Capture the cell that displays the provided text and extract its [X, Y] central coordinate. 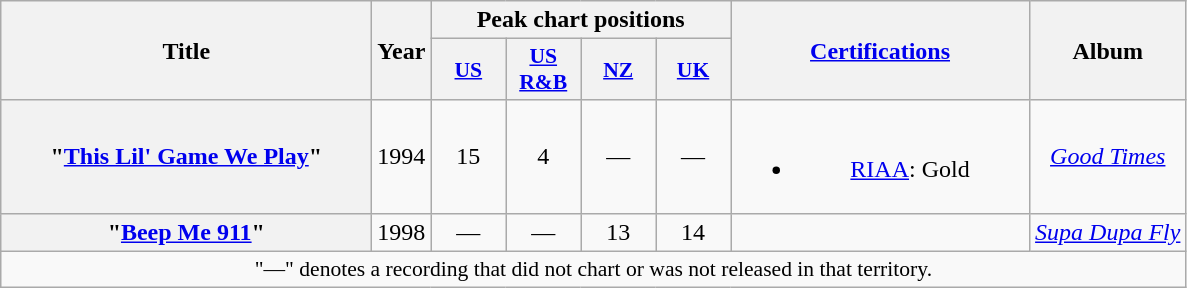
13 [618, 232]
Supa Dupa Fly [1108, 232]
1998 [402, 232]
Title [186, 50]
US [468, 70]
US R&B [544, 70]
Certifications [880, 50]
1994 [402, 156]
14 [694, 232]
Year [402, 50]
4 [544, 156]
"Beep Me 911" [186, 232]
Peak chart positions [581, 20]
"—" denotes a recording that did not chart or was not released in that territory. [594, 269]
RIAA: Gold [880, 156]
Good Times [1108, 156]
15 [468, 156]
"This Lil' Game We Play" [186, 156]
UK [694, 70]
Album [1108, 50]
NZ [618, 70]
